Pinpoint the cell where the given text exists, returning its [x, y] midpoint coordinate. 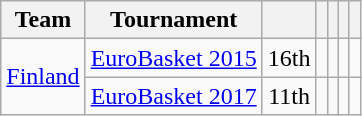
EuroBasket 2017 [174, 96]
16th [289, 58]
11th [289, 96]
EuroBasket 2015 [174, 58]
Tournament [174, 20]
Finland [43, 77]
Team [43, 20]
